Find where the given text appears and provide that cell's center as [x, y] coordinate. 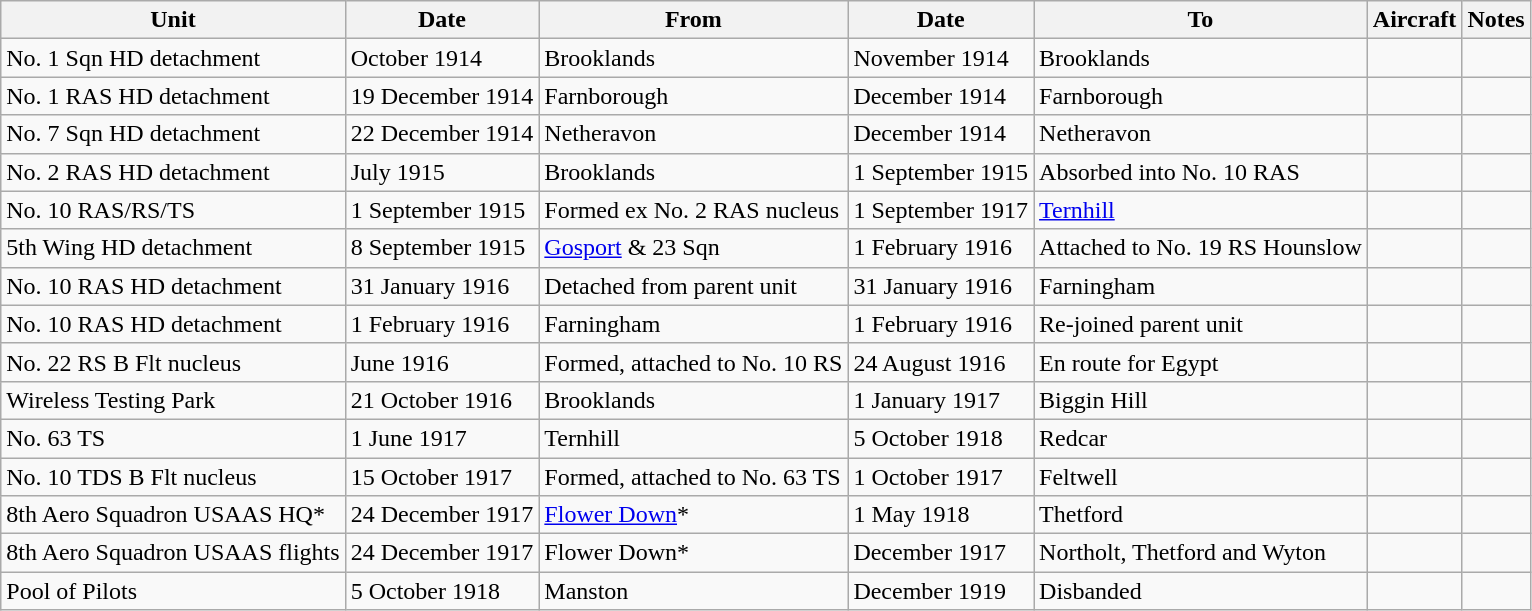
No. 22 RS B Flt nucleus [173, 362]
Detached from parent unit [694, 286]
Manston [694, 591]
Formed, attached to No. 63 TS [694, 477]
Wireless Testing Park [173, 400]
Formed, attached to No. 10 RS [694, 362]
8th Aero Squadron USAAS HQ* [173, 515]
Thetford [1201, 515]
19 December 1914 [442, 96]
Redcar [1201, 438]
No. 1 RAS HD detachment [173, 96]
8th Aero Squadron USAAS flights [173, 553]
22 December 1914 [442, 134]
Feltwell [1201, 477]
No. 10 RAS/RS/TS [173, 210]
Gosport & 23 Sqn [694, 248]
Disbanded [1201, 591]
October 1914 [442, 58]
No. 63 TS [173, 438]
Biggin Hill [1201, 400]
December 1917 [941, 553]
8 September 1915 [442, 248]
5th Wing HD detachment [173, 248]
Absorbed into No. 10 RAS [1201, 172]
15 October 1917 [442, 477]
July 1915 [442, 172]
Attached to No. 19 RS Hounslow [1201, 248]
No. 7 Sqn HD detachment [173, 134]
Formed ex No. 2 RAS nucleus [694, 210]
En route for Egypt [1201, 362]
November 1914 [941, 58]
1 September 1917 [941, 210]
1 October 1917 [941, 477]
No. 1 Sqn HD detachment [173, 58]
Aircraft [1414, 20]
From [694, 20]
No. 10 TDS B Flt nucleus [173, 477]
Re-joined parent unit [1201, 324]
21 October 1916 [442, 400]
24 August 1916 [941, 362]
Notes [1496, 20]
Unit [173, 20]
To [1201, 20]
1 June 1917 [442, 438]
No. 2 RAS HD detachment [173, 172]
Pool of Pilots [173, 591]
Northolt, Thetford and Wyton [1201, 553]
1 May 1918 [941, 515]
June 1916 [442, 362]
1 January 1917 [941, 400]
December 1919 [941, 591]
